For the text-containing cell, return its midpoint in [x, y] coordinate format. 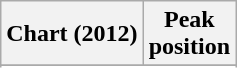
Peak position [189, 34]
Chart (2012) [72, 34]
